Identify which cell holds the provided text, then report its (x, y) central coordinate. 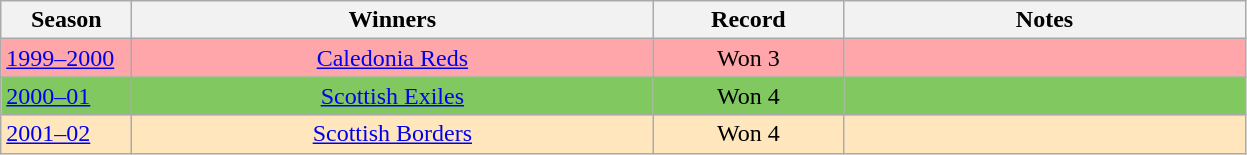
Scottish Borders (392, 134)
Season (66, 20)
1999–2000 (66, 58)
Won 3 (748, 58)
Notes (1044, 20)
Winners (392, 20)
2001–02 (66, 134)
Scottish Exiles (392, 96)
2000–01 (66, 96)
Record (748, 20)
Caledonia Reds (392, 58)
